Capture the cell that displays the provided text and extract its (x, y) central coordinate. 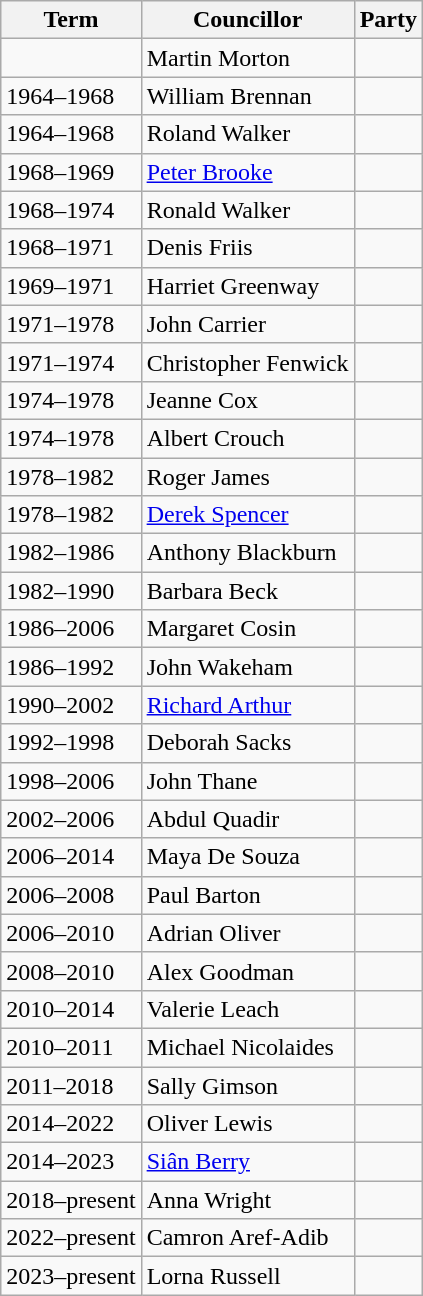
Sally Gimson (248, 1085)
2014–2023 (71, 1162)
Abdul Quadir (248, 819)
Peter Brooke (248, 172)
Martin Morton (248, 58)
1982–1986 (71, 553)
Anna Wright (248, 1200)
Ronald Walker (248, 210)
2018–present (71, 1200)
1968–1969 (71, 172)
Camron Aref-Adib (248, 1238)
2022–present (71, 1238)
1986–2006 (71, 629)
John Thane (248, 781)
1982–1990 (71, 591)
Alex Goodman (248, 971)
Anthony Blackburn (248, 553)
2002–2006 (71, 819)
2010–2011 (71, 1047)
Albert Crouch (248, 438)
Barbara Beck (248, 591)
John Wakeham (248, 667)
2006–2008 (71, 895)
1990–2002 (71, 705)
Michael Nicolaides (248, 1047)
2014–2022 (71, 1124)
2008–2010 (71, 971)
Term (71, 20)
Party (388, 20)
Richard Arthur (248, 705)
Oliver Lewis (248, 1124)
2023–present (71, 1276)
1969–1971 (71, 286)
1971–1974 (71, 362)
2006–2010 (71, 933)
Paul Barton (248, 895)
Siân Berry (248, 1162)
1998–2006 (71, 781)
Derek Spencer (248, 515)
Harriet Greenway (248, 286)
1992–1998 (71, 743)
Margaret Cosin (248, 629)
Lorna Russell (248, 1276)
Councillor (248, 20)
2011–2018 (71, 1085)
1968–1974 (71, 210)
William Brennan (248, 96)
1971–1978 (71, 324)
Roland Walker (248, 134)
Adrian Oliver (248, 933)
Christopher Fenwick (248, 362)
Maya De Souza (248, 857)
Denis Friis (248, 248)
Valerie Leach (248, 1009)
John Carrier (248, 324)
Roger James (248, 477)
1968–1971 (71, 248)
1986–1992 (71, 667)
Deborah Sacks (248, 743)
2006–2014 (71, 857)
Jeanne Cox (248, 400)
2010–2014 (71, 1009)
